Return the [x, y] coordinate for the center point of the cell that contains the specified text.  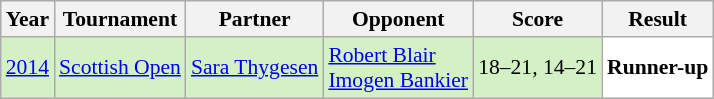
Runner-up [658, 68]
Year [28, 19]
Robert Blair Imogen Bankier [398, 68]
Partner [254, 19]
Score [538, 19]
2014 [28, 68]
Result [658, 19]
Opponent [398, 19]
Scottish Open [120, 68]
18–21, 14–21 [538, 68]
Sara Thygesen [254, 68]
Tournament [120, 19]
